Identify which cell holds the provided text, then report its [x, y] central coordinate. 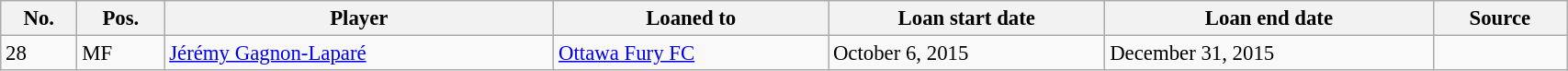
October 6, 2015 [966, 53]
MF [121, 53]
Jérémy Gagnon-Laparé [359, 53]
Player [359, 18]
Loaned to [691, 18]
No. [39, 18]
28 [39, 53]
Pos. [121, 18]
December 31, 2015 [1269, 53]
Loan start date [966, 18]
Source [1500, 18]
Ottawa Fury FC [691, 53]
Loan end date [1269, 18]
